Identify which cell holds the provided text, then report its [X, Y] central coordinate. 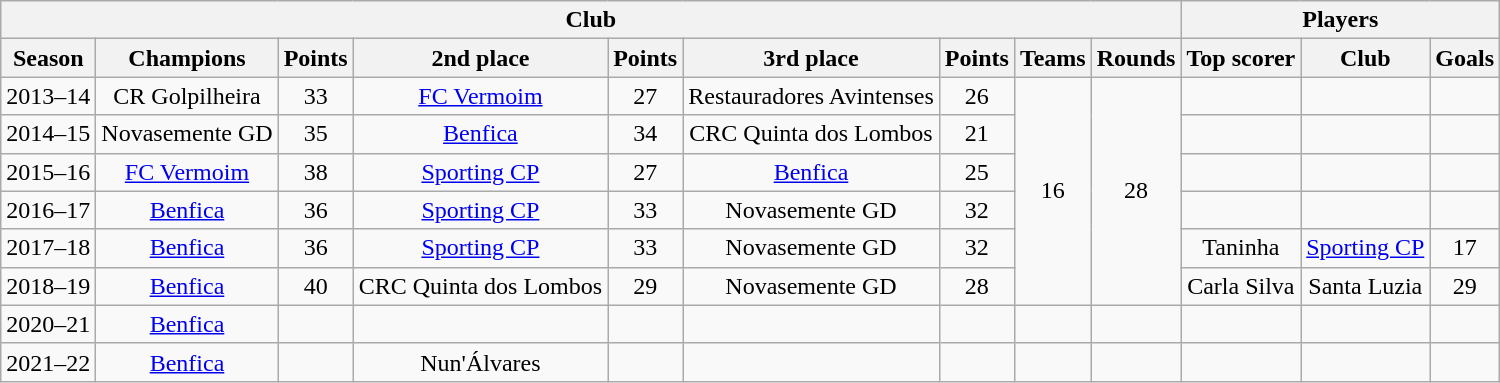
2018–19 [48, 286]
2017–18 [48, 248]
2020–21 [48, 324]
16 [1052, 191]
Players [1340, 20]
2016–17 [48, 210]
2013–14 [48, 96]
26 [976, 96]
3rd place [812, 58]
25 [976, 172]
35 [316, 134]
21 [976, 134]
Season [48, 58]
CR Golpilheira [187, 96]
Champions [187, 58]
17 [1465, 248]
2nd place [480, 58]
38 [316, 172]
34 [646, 134]
Nun'Álvares [480, 362]
Carla Silva [1241, 286]
Top scorer [1241, 58]
2015–16 [48, 172]
40 [316, 286]
Santa Luzia [1366, 286]
Taninha [1241, 248]
2021–22 [48, 362]
Rounds [1136, 58]
2014–15 [48, 134]
Goals [1465, 58]
Restauradores Avintenses [812, 96]
Teams [1052, 58]
